Return (X, Y) of the center of cell containing provided text 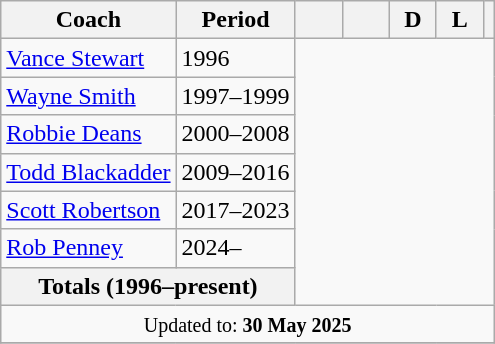
2009–2016 (236, 172)
D (412, 20)
Updated to: 30 May 2025 (248, 324)
Vance Stewart (88, 58)
Rob Penney (88, 248)
1996 (236, 58)
2000–2008 (236, 134)
Wayne Smith (88, 96)
Period (236, 20)
Todd Blackadder (88, 172)
Coach (88, 20)
Robbie Deans (88, 134)
2024– (236, 248)
1997–1999 (236, 96)
Scott Robertson (88, 210)
Totals (1996–present) (148, 286)
L (460, 20)
2017–2023 (236, 210)
